Provide the [X, Y] coordinate of the cell's center where the given text is located.  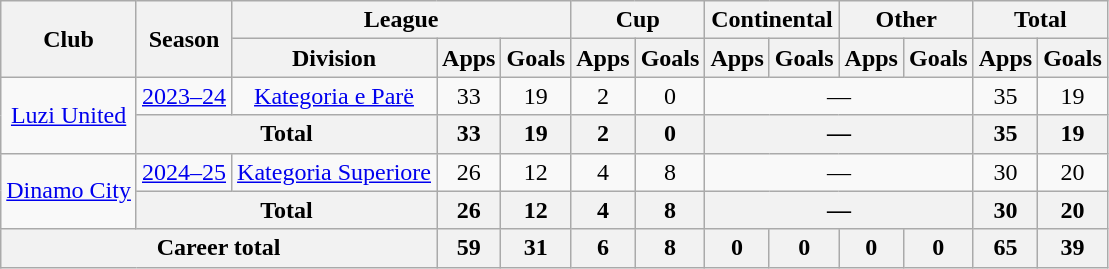
Other [906, 20]
Continental [772, 20]
2023–24 [184, 96]
Division [334, 58]
65 [1005, 248]
Luzi United [69, 115]
Kategoria e Parë [334, 96]
31 [536, 248]
2024–25 [184, 172]
Dinamo City [69, 191]
Kategoria Superiore [334, 172]
Club [69, 39]
League [402, 20]
Career total [219, 248]
6 [603, 248]
Season [184, 39]
Cup [638, 20]
39 [1073, 248]
59 [469, 248]
